Provide the [x, y] coordinate of the cell's center where the given text is located.  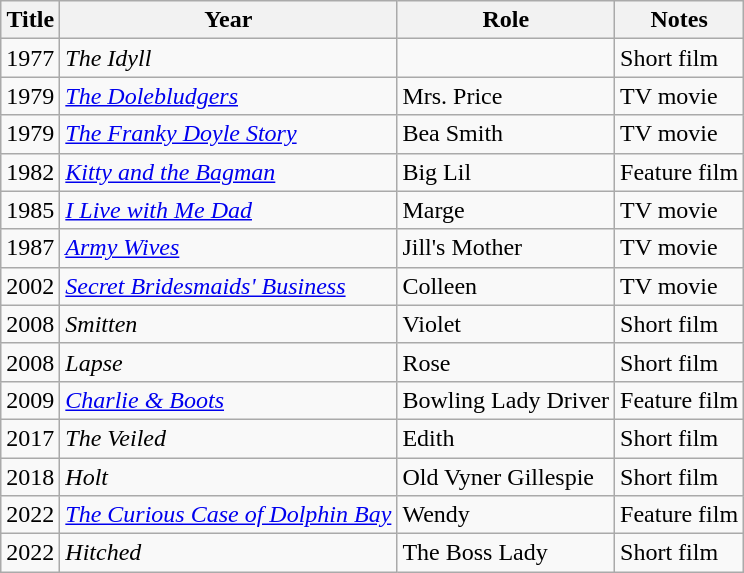
The Curious Case of Dolphin Bay [228, 515]
Violet [506, 324]
2002 [30, 286]
Year [228, 20]
Old Vyner Gillespie [506, 477]
Jill's Mother [506, 248]
Notes [680, 20]
Rose [506, 362]
Kitty and the Bagman [228, 172]
Hitched [228, 553]
2018 [30, 477]
1985 [30, 210]
Mrs. Price [506, 96]
Big Lil [506, 172]
Colleen [506, 286]
The Franky Doyle Story [228, 134]
Wendy [506, 515]
Holt [228, 477]
Title [30, 20]
The Boss Lady [506, 553]
1977 [30, 58]
Army Wives [228, 248]
Secret Bridesmaids' Business [228, 286]
Smitten [228, 324]
The Idyll [228, 58]
Role [506, 20]
1982 [30, 172]
The Veiled [228, 438]
Charlie & Boots [228, 400]
I Live with Me Dad [228, 210]
Lapse [228, 362]
1987 [30, 248]
The Dolebludgers [228, 96]
Marge [506, 210]
2009 [30, 400]
Bowling Lady Driver [506, 400]
Bea Smith [506, 134]
Edith [506, 438]
2017 [30, 438]
